Detect which cell encompasses the target text, then output its [x, y] center coordinate. 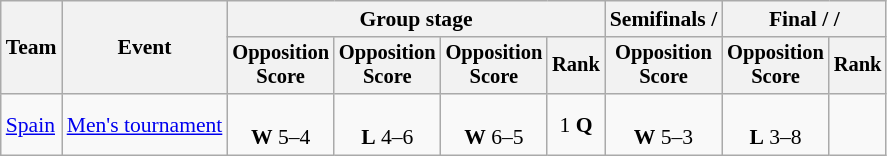
W 6–5 [494, 124]
Team [32, 48]
Group stage [416, 19]
W 5–3 [664, 124]
Men's tournament [145, 124]
1 Q [576, 124]
Spain [32, 124]
W 5–4 [280, 124]
Semifinals / [664, 19]
L 4–6 [388, 124]
Final / / [804, 19]
L 3–8 [776, 124]
Event [145, 48]
